Search for the cell housing the specified text and yield its [X, Y] center coordinate. 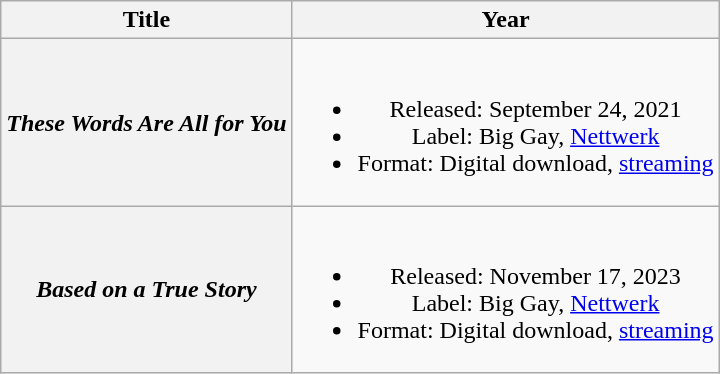
Year [506, 20]
Released: November 17, 2023Label: Big Gay, NettwerkFormat: Digital download, streaming [506, 290]
Title [146, 20]
These Words Are All for You [146, 122]
Based on a True Story [146, 290]
Released: September 24, 2021Label: Big Gay, NettwerkFormat: Digital download, streaming [506, 122]
